From the cell containing the given text, extract its center point as (X, Y) coordinate. 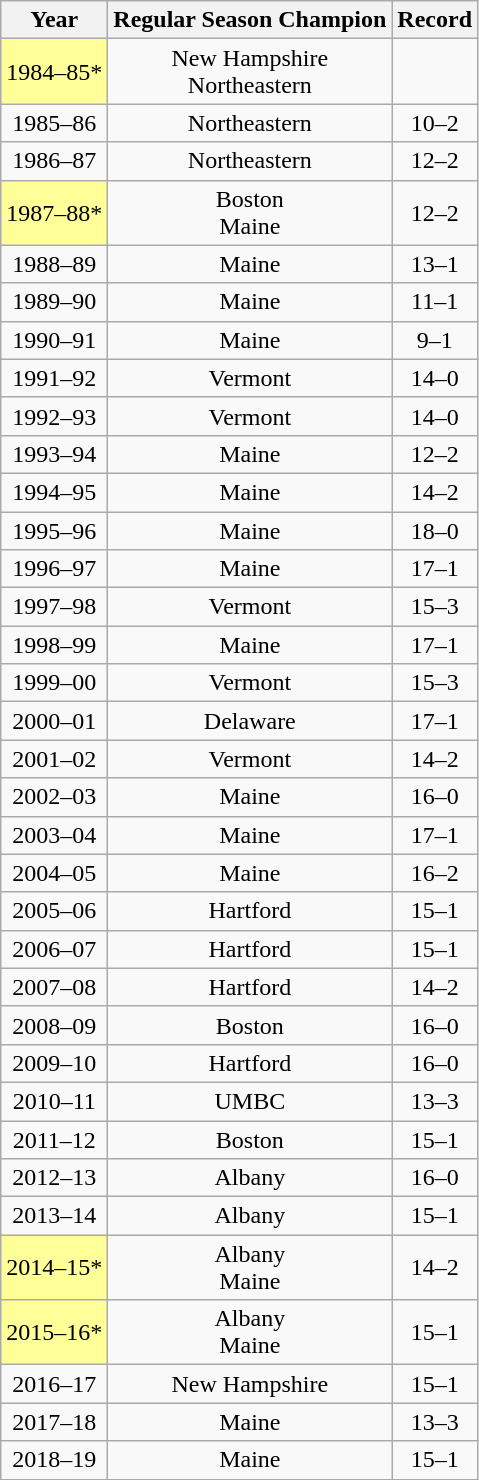
2009–10 (54, 1063)
2016–17 (54, 1384)
New Hampshire (250, 1384)
1985–86 (54, 123)
1994–95 (54, 492)
1989–90 (54, 302)
1986–87 (54, 161)
Record (435, 20)
2014–15* (54, 1268)
1996–97 (54, 569)
1992–93 (54, 416)
2012–13 (54, 1178)
11–1 (435, 302)
1999–00 (54, 683)
UMBC (250, 1101)
2000–01 (54, 721)
Delaware (250, 721)
2001–02 (54, 759)
Year (54, 20)
2018–19 (54, 1460)
1984–85* (54, 72)
9–1 (435, 340)
1991–92 (54, 378)
Regular Season Champion (250, 20)
1998–99 (54, 645)
1988–89 (54, 264)
2008–09 (54, 1025)
1997–98 (54, 607)
18–0 (435, 531)
16–2 (435, 873)
BostonMaine (250, 212)
1995–96 (54, 531)
10–2 (435, 123)
2013–14 (54, 1216)
13–1 (435, 264)
2003–04 (54, 835)
1990–91 (54, 340)
2005–06 (54, 911)
2015–16* (54, 1332)
1993–94 (54, 454)
2011–12 (54, 1139)
2017–18 (54, 1422)
New HampshireNortheastern (250, 72)
2002–03 (54, 797)
2007–08 (54, 987)
2006–07 (54, 949)
1987–88* (54, 212)
2004–05 (54, 873)
2010–11 (54, 1101)
